For the text-containing cell, return its midpoint in (x, y) coordinate format. 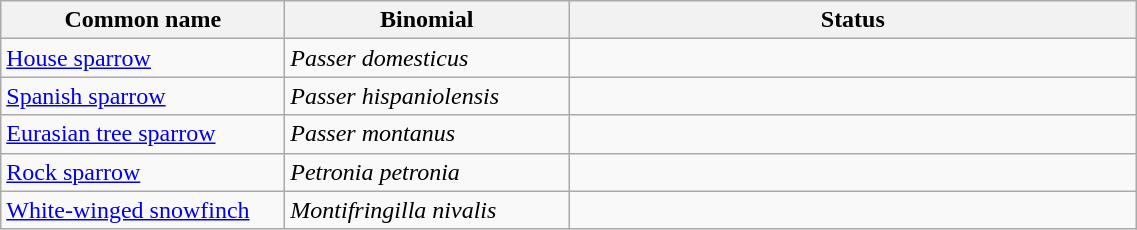
White-winged snowfinch (143, 210)
Eurasian tree sparrow (143, 134)
Spanish sparrow (143, 96)
Passer hispaniolensis (427, 96)
Montifringilla nivalis (427, 210)
Passer montanus (427, 134)
Passer domesticus (427, 58)
Status (853, 20)
Binomial (427, 20)
Common name (143, 20)
Rock sparrow (143, 172)
Petronia petronia (427, 172)
House sparrow (143, 58)
